Scan for the cell matching the given text and deliver its [X, Y] coordinate at center. 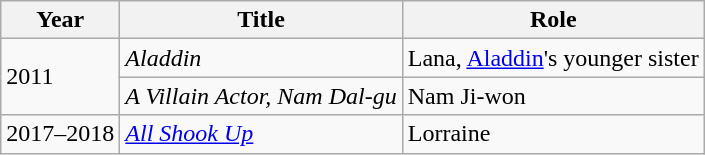
Role [553, 20]
Nam Ji-won [553, 96]
A Villain Actor, Nam Dal-gu [261, 96]
Title [261, 20]
All Shook Up [261, 134]
Lorraine [553, 134]
2017–2018 [60, 134]
2011 [60, 77]
Lana, Aladdin's younger sister [553, 58]
Year [60, 20]
Aladdin [261, 58]
